Determine the (X, Y) coordinate at the center of the cell enclosing the given text.  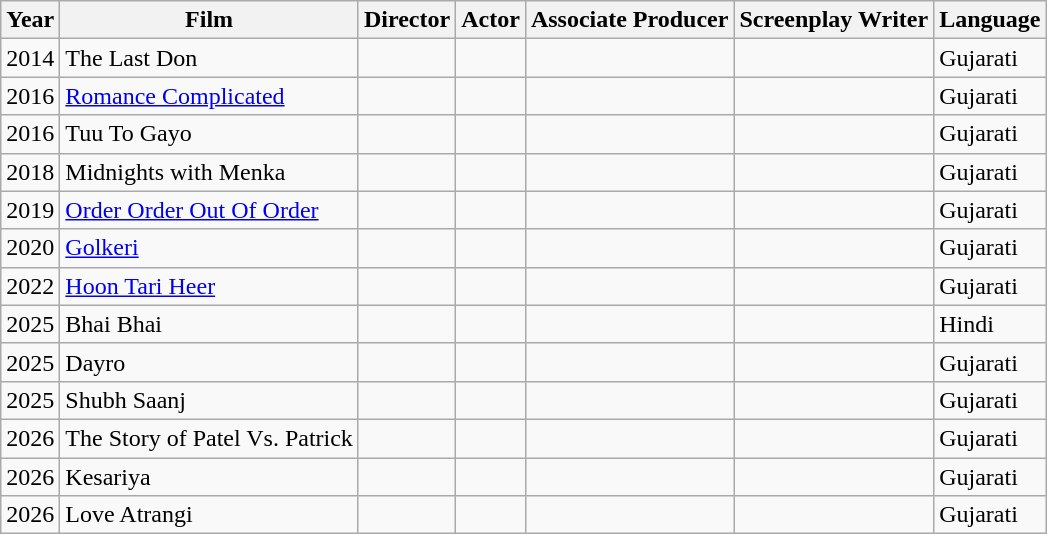
Golkeri (210, 248)
Love Atrangi (210, 515)
Hindi (990, 324)
Film (210, 20)
2020 (30, 248)
2019 (30, 210)
The Last Don (210, 58)
Kesariya (210, 477)
2014 (30, 58)
Bhai Bhai (210, 324)
Shubh Saanj (210, 400)
Dayro (210, 362)
Screenplay Writer (834, 20)
Midnights with Menka (210, 172)
2022 (30, 286)
Actor (491, 20)
Director (406, 20)
Order Order Out Of Order (210, 210)
Romance Complicated (210, 96)
The Story of Patel Vs. Patrick (210, 438)
Year (30, 20)
Associate Producer (630, 20)
Hoon Tari Heer (210, 286)
Language (990, 20)
2018 (30, 172)
Tuu To Gayo (210, 134)
